Detect which cell encompasses the target text, then output its (x, y) center coordinate. 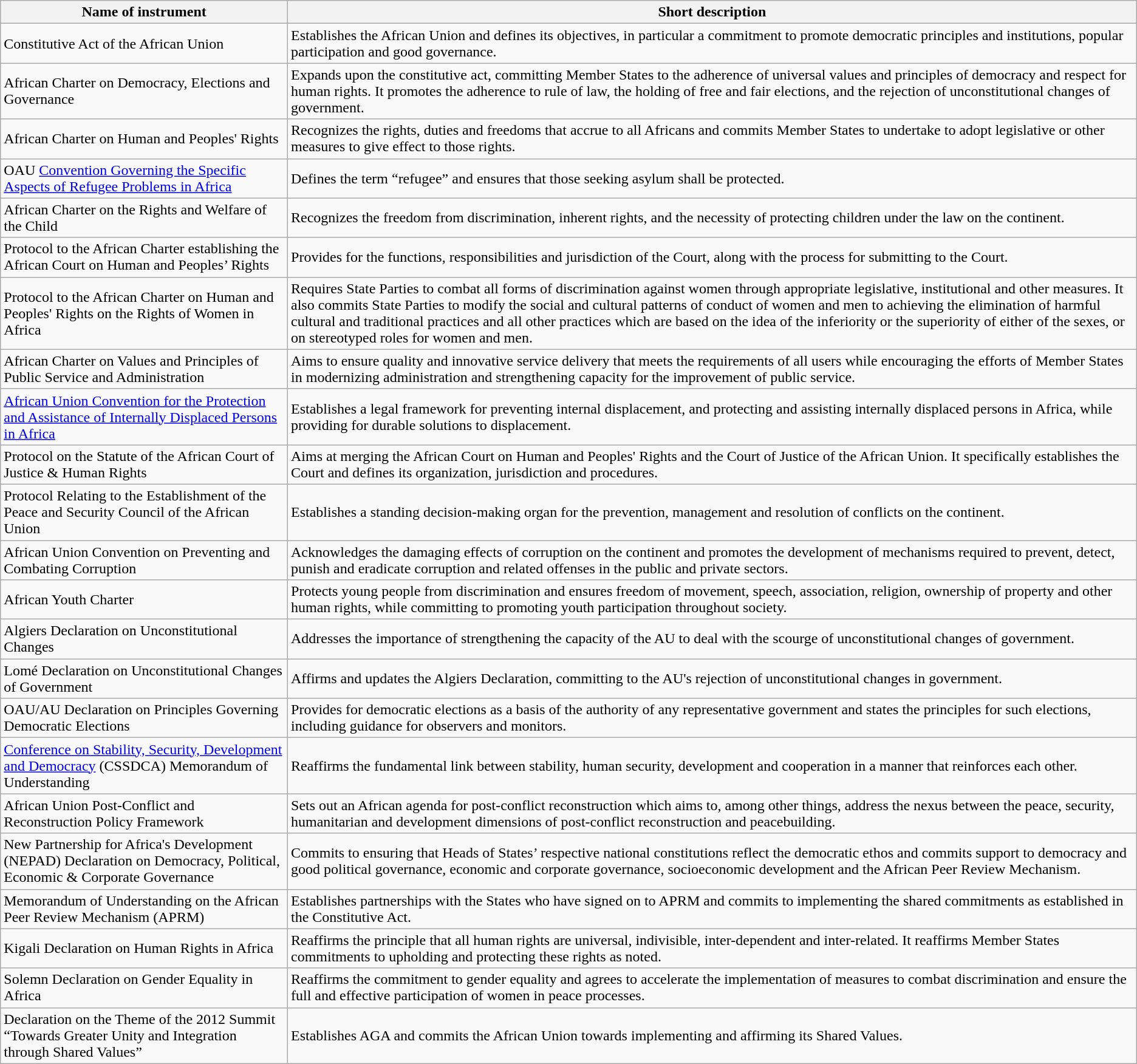
Protocol on the Statute of the African Court of Justice & Human Rights (145, 464)
Short description (712, 12)
Conference on Stability, Security, Development and Democracy (CSSDCA) Memorandum of Understanding (145, 766)
African Charter on the Rights and Welfare of the Child (145, 217)
African Union Post-Conflict and Reconstruction Policy Framework (145, 814)
Affirms and updates the Algiers Declaration, committing to the AU's rejection of unconstitutional changes in government. (712, 679)
Addresses the importance of strengthening the capacity of the AU to deal with the scourge of unconstitutional changes of government. (712, 639)
Constitutive Act of the African Union (145, 44)
Solemn Declaration on Gender Equality in Africa (145, 987)
Protocol to the African Charter establishing the African Court on Human and Peoples’ Rights (145, 257)
Lomé Declaration on Unconstitutional Changes of Government (145, 679)
OAU Convention Governing the Specific Aspects of Refugee Problems in Africa (145, 179)
Memorandum of Understanding on the African Peer Review Mechanism (APRM) (145, 909)
Reaffirms the fundamental link between stability, human security, development and cooperation in a manner that reinforces each other. (712, 766)
African Charter on Human and Peoples' Rights (145, 138)
Provides for the functions, responsibilities and jurisdiction of the Court, along with the process for submitting to the Court. (712, 257)
Kigali Declaration on Human Rights in Africa (145, 949)
African Charter on Values and Principles of Public Service and Administration (145, 369)
African Union Convention for the Protection and Assistance of Internally Displaced Persons in Africa (145, 417)
Algiers Declaration on Unconstitutional Changes (145, 639)
Establishes AGA and commits the African Union towards implementing and affirming its Shared Values. (712, 1035)
OAU/AU Declaration on Principles Governing Democratic Elections (145, 718)
Establishes a standing decision-making organ for the prevention, management and resolution of conflicts on the continent. (712, 512)
Defines the term “refugee” and ensures that those seeking asylum shall be protected. (712, 179)
African Charter on Democracy, Elections and Governance (145, 91)
African Youth Charter (145, 600)
African Union Convention on Preventing and Combating Corruption (145, 560)
Protocol Relating to the Establishment of the Peace and Security Council of the African Union (145, 512)
Name of instrument (145, 12)
New Partnership for Africa's Development (NEPAD) Declaration on Democracy, Political, Economic & Corporate Governance (145, 861)
Declaration on the Theme of the 2012 Summit “Towards Greater Unity and Integration through Shared Values” (145, 1035)
Recognizes the freedom from discrimination, inherent rights, and the necessity of protecting children under the law on the continent. (712, 217)
Protocol to the African Charter on Human and Peoples' Rights on the Rights of Women in Africa (145, 313)
